Return (x, y) of the center of cell containing provided text 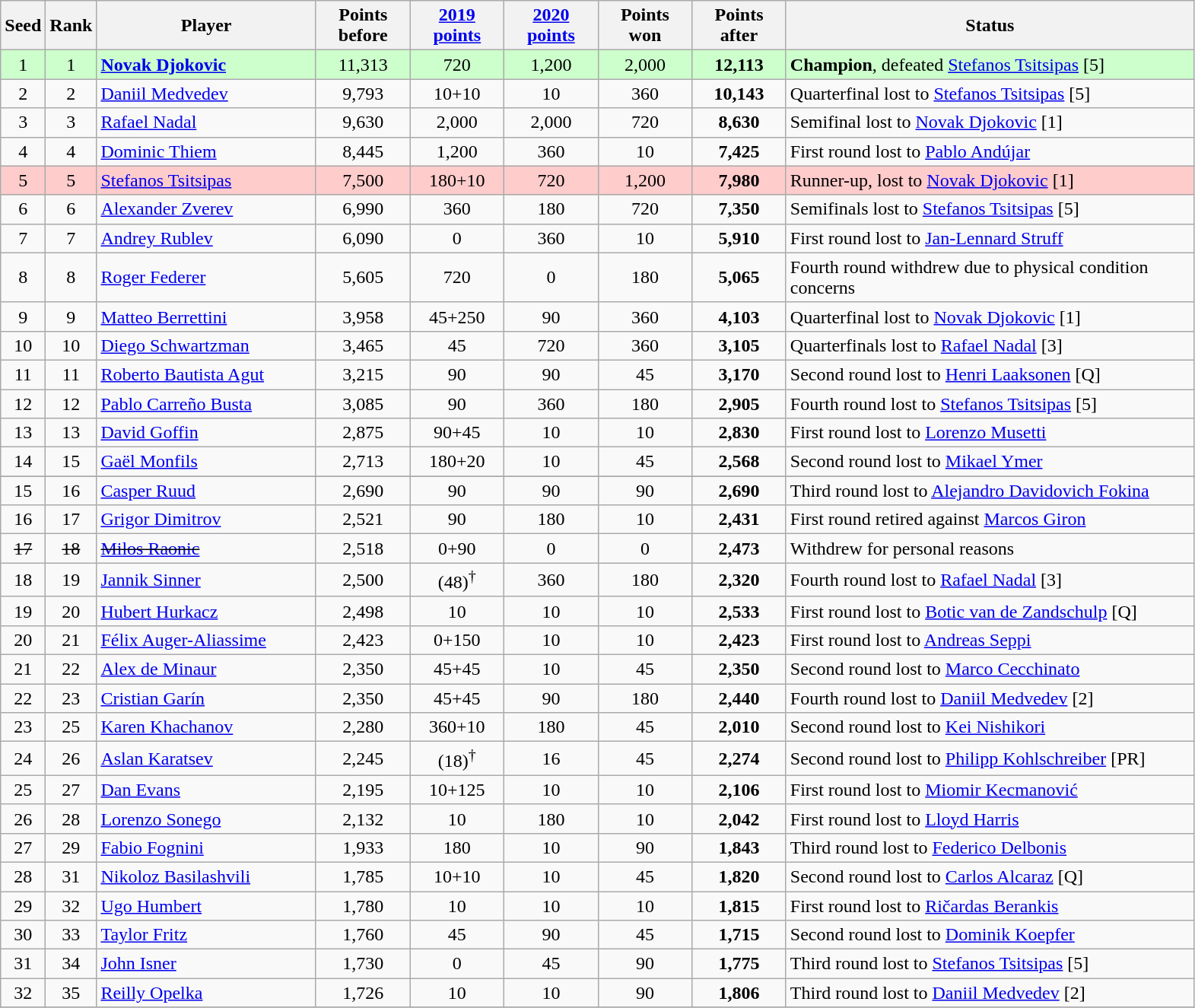
Alexander Zverev (207, 209)
7,980 (739, 180)
Fourth round lost to Stefanos Tsitsipas [5] (990, 404)
10+125 (457, 790)
Second round lost to Mikael Ymer (990, 462)
Gaël Monfils (207, 462)
Second round lost to Carlos Alcaraz [Q] (990, 876)
First round lost to Lorenzo Musetti (990, 433)
1,806 (739, 993)
First round lost to Ričardas Berankis (990, 906)
First round lost to Jan-Lennard Struff (990, 238)
Second round lost to Henri Laaksonen [Q] (990, 374)
2,274 (739, 759)
5,605 (363, 277)
1,775 (739, 964)
2,533 (739, 611)
2,431 (739, 520)
First round lost to Pablo Andújar (990, 151)
Matteo Berrettini (207, 316)
2,905 (739, 404)
2,245 (363, 759)
Roger Federer (207, 277)
12,113 (739, 65)
180+10 (457, 180)
8,445 (363, 151)
Jannik Sinner (207, 580)
Grigor Dimitrov (207, 520)
Dominic Thiem (207, 151)
6,090 (363, 238)
1,715 (739, 935)
11,313 (363, 65)
34 (72, 964)
2,521 (363, 520)
First round retired against Marcos Giron (990, 520)
Stefanos Tsitsipas (207, 180)
Félix Auger-Aliassime (207, 640)
Quarterfinals lost to Rafael Nadal [3] (990, 345)
First round lost to Lloyd Harris (990, 819)
Points before (363, 26)
Second round lost to Marco Cecchinato (990, 669)
3,085 (363, 404)
Fabio Fognini (207, 847)
First round lost to Andreas Seppi (990, 640)
1,780 (363, 906)
Fourth round lost to Rafael Nadal [3] (990, 580)
Lorenzo Sonego (207, 819)
Second round lost to Kei Nishikori (990, 727)
(18)† (457, 759)
30 (23, 935)
Karen Khachanov (207, 727)
2,132 (363, 819)
Third round lost to Stefanos Tsitsipas [5] (990, 964)
3,215 (363, 374)
Second round lost to Dominik Koepfer (990, 935)
Daniil Medvedev (207, 94)
Rafael Nadal (207, 122)
3,958 (363, 316)
(48)† (457, 580)
Third round lost to Federico Delbonis (990, 847)
7,350 (739, 209)
14 (23, 462)
2,010 (739, 727)
Points after (739, 26)
Milos Raonic (207, 549)
2020 points (551, 26)
360+10 (457, 727)
Runner-up, lost to Novak Djokovic [1] (990, 180)
First round lost to Miomir Kecmanović (990, 790)
2,280 (363, 727)
2,106 (739, 790)
33 (72, 935)
2,830 (739, 433)
1,933 (363, 847)
10,143 (739, 94)
David Goffin (207, 433)
Withdrew for personal reasons (990, 549)
3,170 (739, 374)
7,500 (363, 180)
Novak Djokovic (207, 65)
Points won (645, 26)
9,630 (363, 122)
First round lost to Botic van de Zandschulp [Q] (990, 611)
1,820 (739, 876)
8,630 (739, 122)
6,990 (363, 209)
0+90 (457, 549)
John Isner (207, 964)
Ugo Humbert (207, 906)
Quarterfinal lost to Stefanos Tsitsipas [5] (990, 94)
Second round lost to Philipp Kohlschreiber [PR] (990, 759)
Fourth round lost to Daniil Medvedev [2] (990, 698)
5,065 (739, 277)
Pablo Carreño Busta (207, 404)
5,910 (739, 238)
Hubert Hurkacz (207, 611)
1,815 (739, 906)
Champion, defeated Stefanos Tsitsipas [5] (990, 65)
3,105 (739, 345)
Status (990, 26)
90+45 (457, 433)
2019 points (457, 26)
1,760 (363, 935)
2,518 (363, 549)
Semifinals lost to Stefanos Tsitsipas [5] (990, 209)
24 (23, 759)
Roberto Bautista Agut (207, 374)
Taylor Fritz (207, 935)
1,785 (363, 876)
2,500 (363, 580)
Alex de Minaur (207, 669)
Seed (23, 26)
3,465 (363, 345)
2,440 (739, 698)
Reilly Opelka (207, 993)
4,103 (739, 316)
Quarterfinal lost to Novak Djokovic [1] (990, 316)
Semifinal lost to Novak Djokovic [1] (990, 122)
2,498 (363, 611)
2,195 (363, 790)
2,320 (739, 580)
7,425 (739, 151)
Aslan Karatsev (207, 759)
2,568 (739, 462)
Player (207, 26)
45+250 (457, 316)
Andrey Rublev (207, 238)
1,730 (363, 964)
2,042 (739, 819)
Cristian Garín (207, 698)
9,793 (363, 94)
2,875 (363, 433)
Nikoloz Basilashvili (207, 876)
Rank (72, 26)
Third round lost to Daniil Medvedev [2] (990, 993)
Fourth round withdrew due to physical condition concerns (990, 277)
Diego Schwartzman (207, 345)
Casper Ruud (207, 491)
2,713 (363, 462)
0+150 (457, 640)
Third round lost to Alejandro Davidovich Fokina (990, 491)
1,726 (363, 993)
180+20 (457, 462)
1,843 (739, 847)
35 (72, 993)
Dan Evans (207, 790)
2,473 (739, 549)
